Search for the cell housing the specified text and yield its (X, Y) center coordinate. 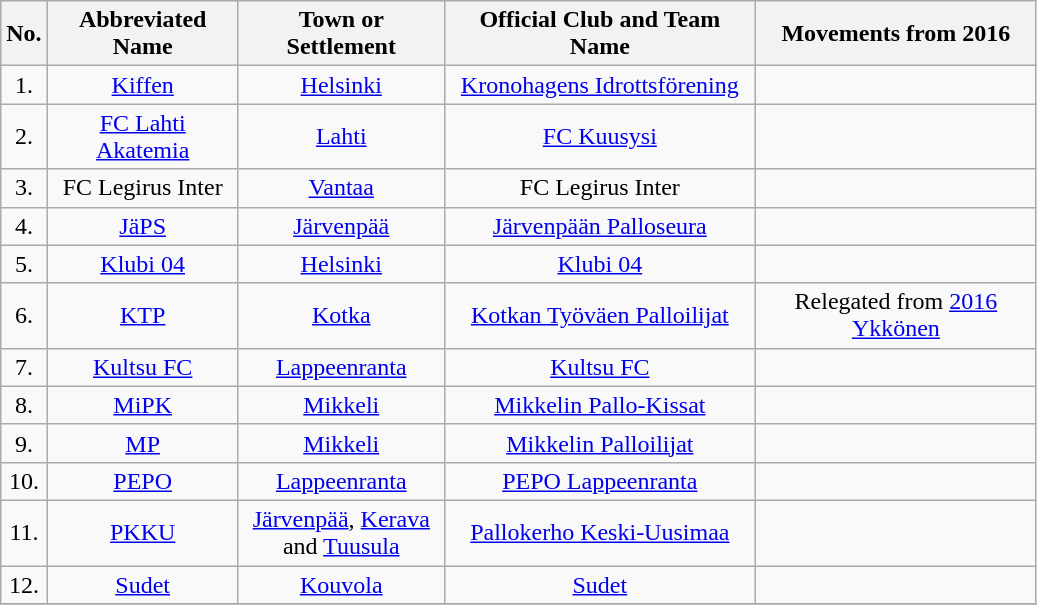
Relegated from 2016 Ykkönen (896, 316)
PKKU (142, 532)
MiPK (142, 405)
PEPO (142, 481)
KTP (142, 316)
Movements from 2016 (896, 34)
JäPS (142, 226)
10. (24, 481)
Kotka (341, 316)
Abbreviated Name (142, 34)
4. (24, 226)
Pallokerho Keski-Uusimaa (600, 532)
Mikkelin Pallo-Kissat (600, 405)
Kronohagens Idrottsförening (600, 85)
PEPO Lappeenranta (600, 481)
Town or Settlement (341, 34)
11. (24, 532)
6. (24, 316)
Järvenpää, Kerava and Tuusula (341, 532)
Järvenpään Palloseura (600, 226)
Lahti (341, 136)
8. (24, 405)
12. (24, 585)
9. (24, 443)
Mikkelin Palloilijat (600, 443)
Official Club and Team Name (600, 34)
FC Kuusysi (600, 136)
Kouvola (341, 585)
1. (24, 85)
Järvenpää (341, 226)
FC Lahti Akatemia (142, 136)
Kiffen (142, 85)
Kotkan Työväen Palloilijat (600, 316)
7. (24, 367)
MP (142, 443)
3. (24, 188)
No. (24, 34)
Vantaa (341, 188)
2. (24, 136)
5. (24, 264)
